Provide the (x, y) coordinate of the cell's center where the given text is located.  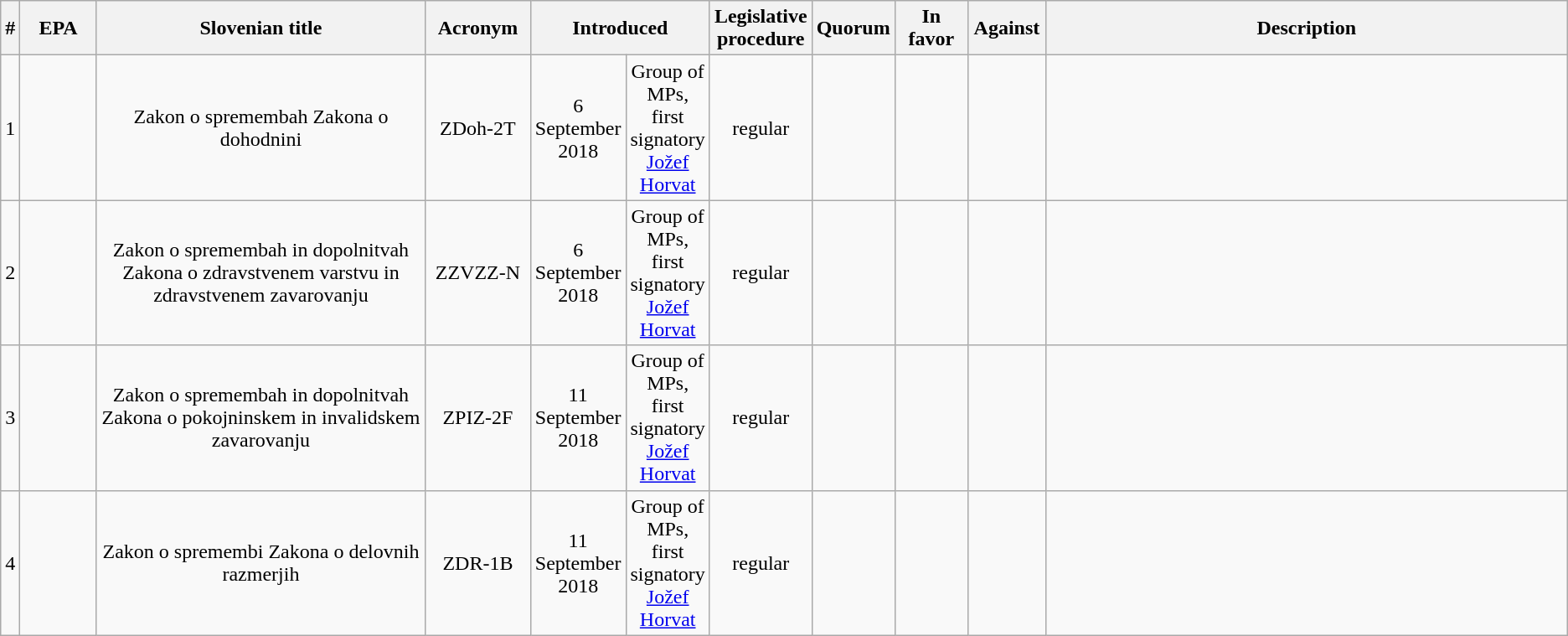
ZDR-1B (478, 563)
ZDoh-2T (478, 127)
Slovenian title (260, 28)
Legislative procedure (761, 28)
Zakon o spremembah in dopolnitvah Zakona o zdravstvenem varstvu in zdravstvenem zavarovanju (260, 273)
4 (10, 563)
3 (10, 417)
EPA (59, 28)
Acronym (478, 28)
In favor (931, 28)
Description (1307, 28)
Zakon o spremembah Zakona o dohodnini (260, 127)
Introduced (620, 28)
1 (10, 127)
Zakon o spremembi Zakona o delovnih razmerjih (260, 563)
Against (1007, 28)
ZPIZ-2F (478, 417)
Zakon o spremembah in dopolnitvah Zakona o pokojninskem in invalidskem zavarovanju (260, 417)
Quorum (853, 28)
# (10, 28)
2 (10, 273)
ZZVZZ-N (478, 273)
